Provide the (X, Y) coordinate of the cell's center where the given text is located.  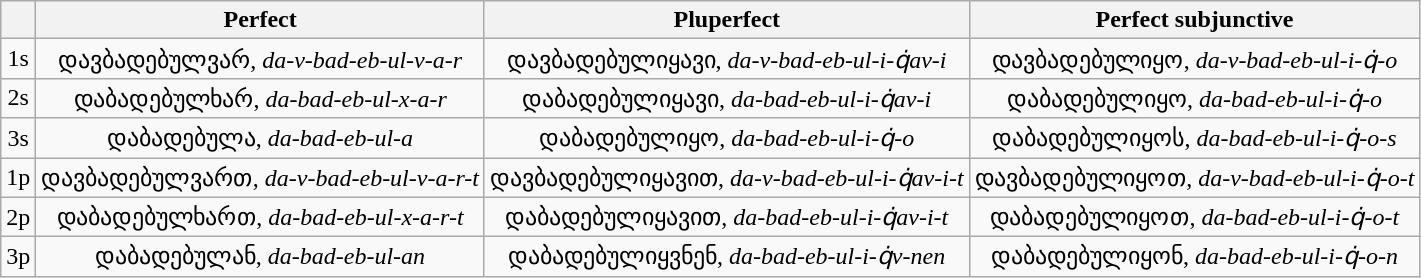
2s (18, 98)
დაბადებულან, da-bad-eb-ul-an (260, 257)
დაბადებულიყვნენ, da-bad-eb-ul-i-q̇v-nen (726, 257)
დავბადებულიყავით, da-v-bad-eb-ul-i-q̇av-i-t (726, 178)
2p (18, 217)
დაბადებულიყავი, da-bad-eb-ul-i-q̇av-i (726, 98)
დავბადებულიყო, da-v-bad-eb-ul-i-q̇-o (1194, 59)
Perfect (260, 20)
დაბადებულა, da-bad-eb-ul-a (260, 138)
Pluperfect (726, 20)
დაბადებულიყოთ, da-bad-eb-ul-i-q̇-o-t (1194, 217)
დაბადებულხარ, da-bad-eb-ul-x-a-r (260, 98)
დაბადებულხართ, da-bad-eb-ul-x-a-r-t (260, 217)
1p (18, 178)
1s (18, 59)
დავბადებულვარ, da-v-bad-eb-ul-v-a-r (260, 59)
დავბადებულიყოთ, da-v-bad-eb-ul-i-q̇-o-t (1194, 178)
დაბადებულიყოს, da-bad-eb-ul-i-q̇-o-s (1194, 138)
3p (18, 257)
დაბადებულიყავით, da-bad-eb-ul-i-q̇av-i-t (726, 217)
3s (18, 138)
დავბადებულიყავი, da-v-bad-eb-ul-i-q̇av-i (726, 59)
დაბადებულიყონ, da-bad-eb-ul-i-q̇-o-n (1194, 257)
Perfect subjunctive (1194, 20)
დავბადებულვართ, da-v-bad-eb-ul-v-a-r-t (260, 178)
